Scan for the cell matching the given text and deliver its [x, y] coordinate at center. 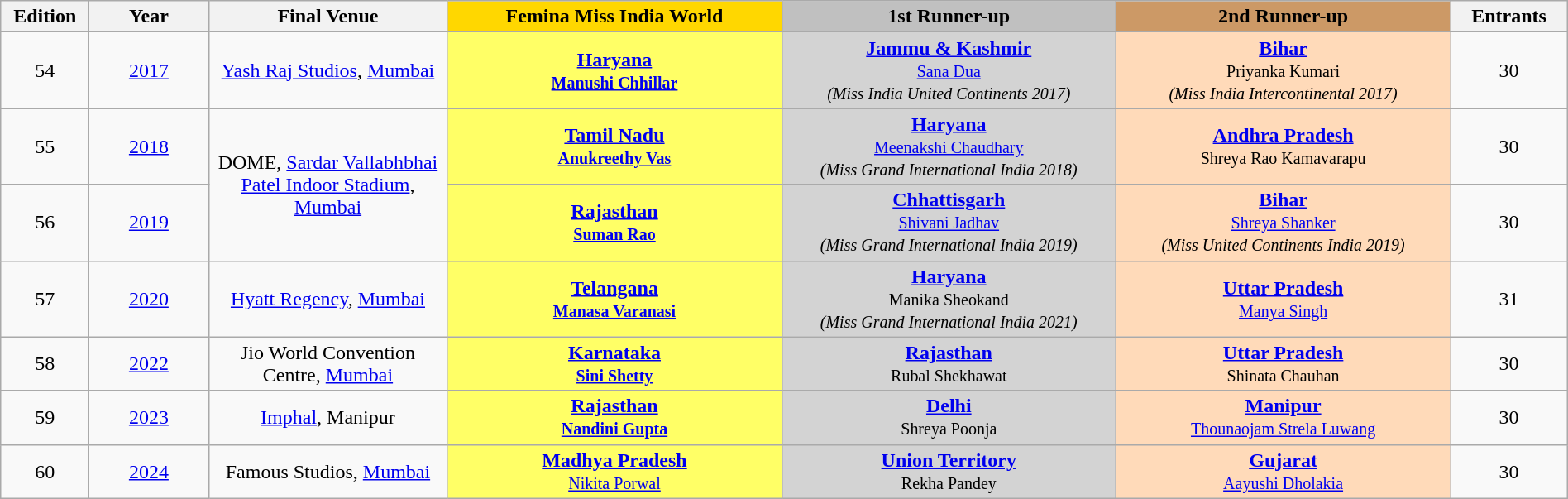
1st Runner-up [949, 17]
2017 [149, 70]
57 [45, 299]
Edition [45, 17]
31 [1509, 299]
Entrants [1509, 17]
HaryanaMeenakshi Chaudhary(Miss Grand International India 2018) [949, 146]
2022 [149, 364]
RajasthanRubal Shekhawat [949, 364]
58 [45, 364]
60 [45, 472]
2nd Runner-up [1283, 17]
59 [45, 417]
2023 [149, 417]
RajasthanNandini Gupta [614, 417]
DelhiShreya Poonja [949, 417]
56 [45, 223]
Jammu & KashmirSana Dua(Miss India United Continents 2017) [949, 70]
Hyatt Regency, Mumbai [327, 299]
Year [149, 17]
RajasthanSuman Rao [614, 223]
KarnatakaSini Shetty [614, 364]
BiharPriyanka Kumari(Miss India Intercontinental 2017) [1283, 70]
Yash Raj Studios, Mumbai [327, 70]
TelanganaManasa Varanasi [614, 299]
HaryanaManika Sheokand(Miss Grand International India 2021) [949, 299]
Jio World Convention Centre, Mumbai [327, 364]
Uttar PradeshShinata Chauhan [1283, 364]
55 [45, 146]
Tamil NaduAnukreethy Vas [614, 146]
2024 [149, 472]
Femina Miss India World [614, 17]
HaryanaManushi Chhillar [614, 70]
2020 [149, 299]
Madhya PradeshNikita Porwal [614, 472]
Famous Studios, Mumbai [327, 472]
ManipurThounaojam Strela Luwang [1283, 417]
BiharShreya Shanker(Miss United Continents India 2019) [1283, 223]
Uttar PradeshManya Singh [1283, 299]
Imphal, Manipur [327, 417]
Andhra PradeshShreya Rao Kamavarapu [1283, 146]
DOME, Sardar Vallabhbhai Patel Indoor Stadium, Mumbai [327, 185]
Union TerritoryRekha Pandey [949, 472]
2018 [149, 146]
54 [45, 70]
2019 [149, 223]
Final Venue [327, 17]
GujaratAayushi Dholakia [1283, 472]
ChhattisgarhShivani Jadhav(Miss Grand International India 2019) [949, 223]
